Capture the cell that displays the provided text and extract its [X, Y] central coordinate. 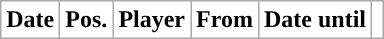
Date [30, 20]
Date until [314, 20]
From [225, 20]
Player [152, 20]
Pos. [86, 20]
